Output the (X, Y) coordinate of the center of the cell containing the given text.  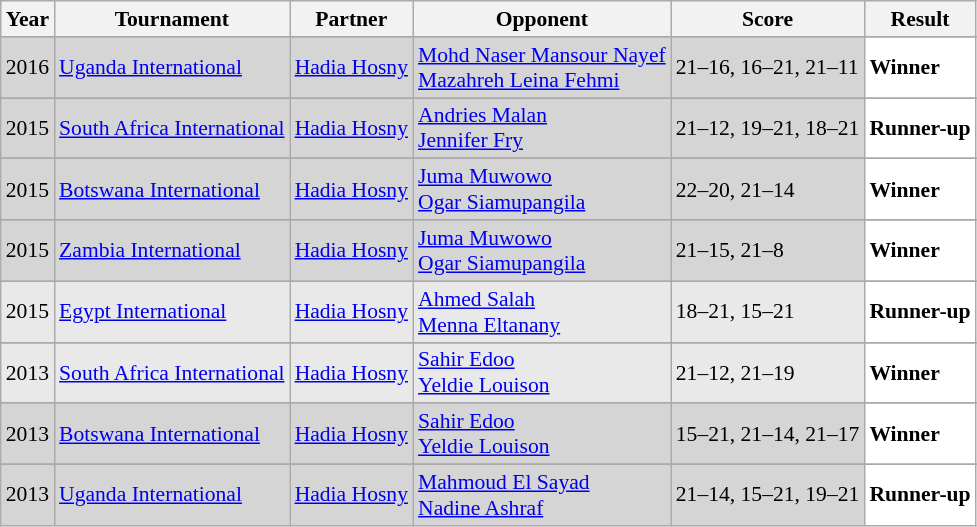
Year (28, 19)
18–21, 15–21 (768, 312)
Opponent (542, 19)
21–16, 16–21, 21–11 (768, 68)
21–15, 21–8 (768, 250)
15–21, 21–14, 21–17 (768, 434)
Zambia International (172, 250)
21–12, 21–19 (768, 372)
Tournament (172, 19)
Egypt International (172, 312)
22–20, 21–14 (768, 190)
Result (920, 19)
21–14, 15–21, 19–21 (768, 496)
21–12, 19–21, 18–21 (768, 128)
Mohd Naser Mansour Nayef Mazahreh Leina Fehmi (542, 68)
Score (768, 19)
Andries Malan Jennifer Fry (542, 128)
Partner (352, 19)
2016 (28, 68)
Mahmoud El Sayad Nadine Ashraf (542, 496)
Ahmed Salah Menna Eltanany (542, 312)
